Locate the cell with the specified text and output its (X, Y) center coordinate. 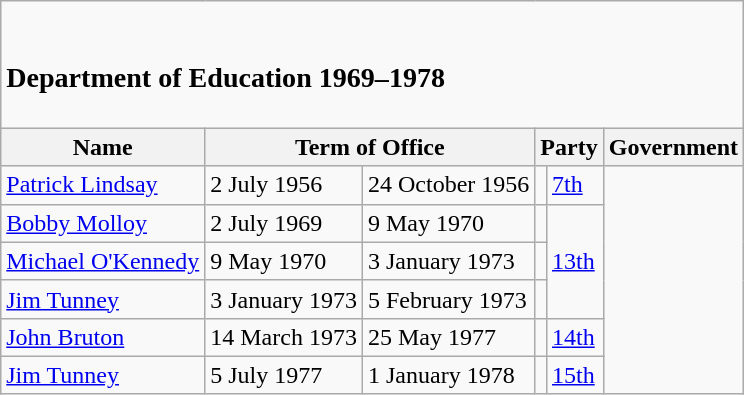
John Bruton (103, 337)
Michael O'Kennedy (103, 261)
13th (574, 261)
Party (569, 147)
25 May 1977 (448, 337)
Bobby Molloy (103, 223)
Government (673, 147)
Department of Education 1969–1978 (372, 64)
Name (103, 147)
Term of Office (370, 147)
5 July 1977 (284, 375)
Patrick Lindsay (103, 185)
14 March 1973 (284, 337)
7th (574, 185)
5 February 1973 (448, 299)
2 July 1969 (284, 223)
14th (574, 337)
1 January 1978 (448, 375)
2 July 1956 (284, 185)
24 October 1956 (448, 185)
15th (574, 375)
